Locate the cell with the specified text and output its [X, Y] center coordinate. 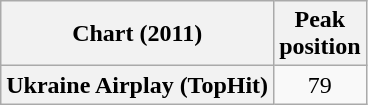
Peakposition [320, 34]
79 [320, 85]
Ukraine Airplay (TopHit) [138, 85]
Chart (2011) [138, 34]
